For the text-containing cell, return its midpoint in (x, y) coordinate format. 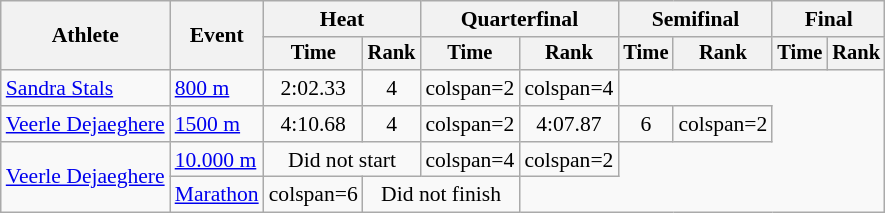
Final (828, 19)
1500 m (217, 124)
Heat (342, 19)
colspan=6 (314, 195)
Semifinal (695, 19)
Quarterfinal (519, 19)
2:02.33 (314, 88)
Marathon (217, 195)
4:10.68 (314, 124)
Did not finish (442, 195)
4:07.87 (568, 124)
10.000 m (217, 160)
800 m (217, 88)
Did not start (342, 160)
Athlete (86, 36)
6 (646, 124)
Event (217, 36)
Sandra Stals (86, 88)
